Provide the (X, Y) coordinate of the cell's center where the given text is located.  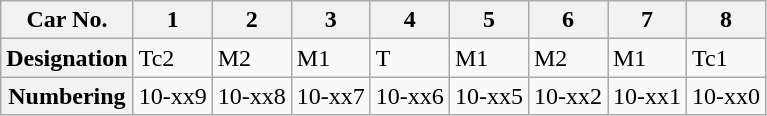
3 (330, 20)
1 (172, 20)
5 (488, 20)
10-xx2 (568, 96)
Numbering (67, 96)
6 (568, 20)
10-xx5 (488, 96)
Tc2 (172, 58)
10-xx7 (330, 96)
7 (648, 20)
8 (726, 20)
T (410, 58)
10-xx1 (648, 96)
Designation (67, 58)
4 (410, 20)
2 (252, 20)
10-xx8 (252, 96)
10-xx0 (726, 96)
Tc1 (726, 58)
10-xx9 (172, 96)
Car No. (67, 20)
10-xx6 (410, 96)
